Search for the cell housing the specified text and yield its [x, y] center coordinate. 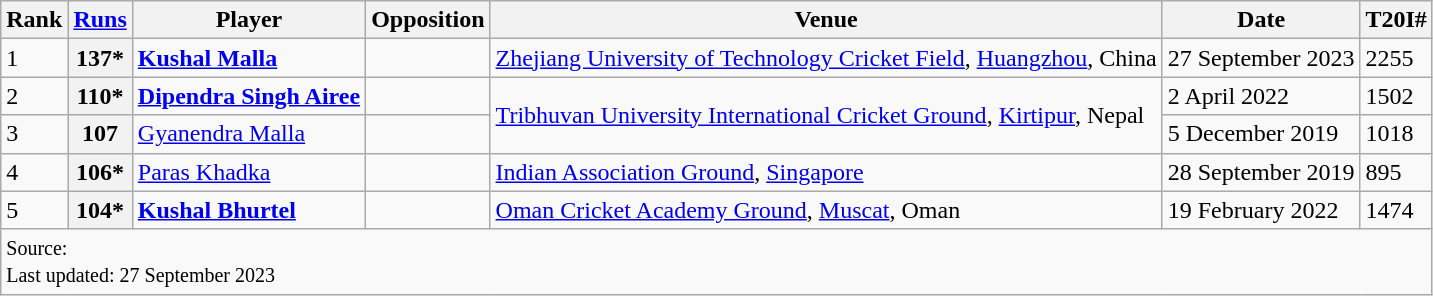
T20I# [1396, 20]
2 [34, 96]
Kushal Bhurtel [248, 210]
5 December 2019 [1261, 134]
Player [248, 20]
106* [100, 172]
Indian Association Ground, Singapore [826, 172]
Paras Khadka [248, 172]
3 [34, 134]
Date [1261, 20]
Oman Cricket Academy Ground, Muscat, Oman [826, 210]
1 [34, 58]
Kushal Malla [248, 58]
Gyanendra Malla [248, 134]
5 [34, 210]
Dipendra Singh Airee [248, 96]
Opposition [428, 20]
1502 [1396, 96]
137* [100, 58]
895 [1396, 172]
107 [100, 134]
Source: Last updated: 27 September 2023 [717, 262]
Tribhuvan University International Cricket Ground, Kirtipur, Nepal [826, 115]
Rank [34, 20]
27 September 2023 [1261, 58]
19 February 2022 [1261, 210]
2 April 2022 [1261, 96]
1018 [1396, 134]
Venue [826, 20]
2255 [1396, 58]
110* [100, 96]
1474 [1396, 210]
28 September 2019 [1261, 172]
Runs [100, 20]
Zhejiang University of Technology Cricket Field, Huangzhou, China [826, 58]
4 [34, 172]
104* [100, 210]
